Search for the cell housing the specified text and yield its [x, y] center coordinate. 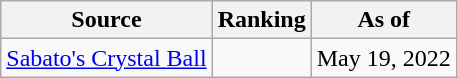
As of [384, 20]
Ranking [262, 20]
Source [106, 20]
Sabato's Crystal Ball [106, 58]
May 19, 2022 [384, 58]
